Locate the cell with the specified text and output its (X, Y) center coordinate. 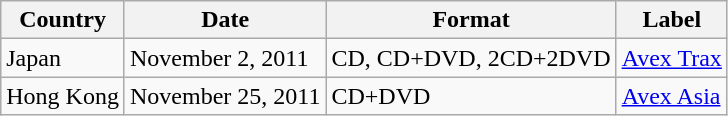
November 2, 2011 (224, 58)
CD, CD+DVD, 2CD+2DVD (471, 58)
Hong Kong (63, 96)
November 25, 2011 (224, 96)
Japan (63, 58)
Country (63, 20)
Avex Asia (672, 96)
Avex Trax (672, 58)
CD+DVD (471, 96)
Date (224, 20)
Label (672, 20)
Format (471, 20)
